For the text-containing cell, return its midpoint in [x, y] coordinate format. 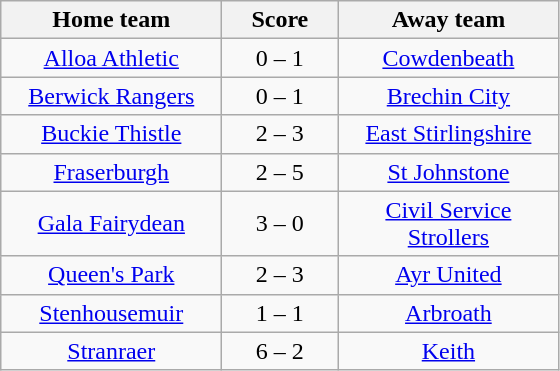
Cowdenbeath [448, 58]
Keith [448, 351]
Berwick Rangers [112, 96]
Alloa Athletic [112, 58]
Ayr United [448, 275]
Away team [448, 20]
Buckie Thistle [112, 134]
St Johnstone [448, 172]
East Stirlingshire [448, 134]
Arbroath [448, 313]
2 – 5 [280, 172]
6 – 2 [280, 351]
Brechin City [448, 96]
3 – 0 [280, 224]
Home team [112, 20]
Stenhousemuir [112, 313]
1 – 1 [280, 313]
Score [280, 20]
Queen's Park [112, 275]
Fraserburgh [112, 172]
Gala Fairydean [112, 224]
Stranraer [112, 351]
Civil Service Strollers [448, 224]
